From the cell containing the given text, extract its center point as [X, Y] coordinate. 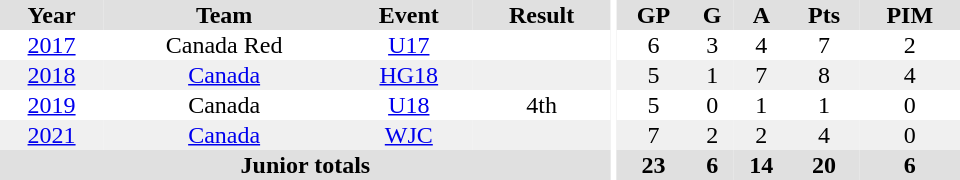
2021 [52, 135]
2019 [52, 105]
Canada Red [224, 45]
20 [824, 165]
4th [541, 105]
Pts [824, 15]
3 [712, 45]
23 [654, 165]
Event [408, 15]
2018 [52, 75]
Team [224, 15]
A [762, 15]
WJC [408, 135]
8 [824, 75]
U18 [408, 105]
2017 [52, 45]
U17 [408, 45]
PIM [910, 15]
HG18 [408, 75]
G [712, 15]
14 [762, 165]
Result [541, 15]
GP [654, 15]
Year [52, 15]
Junior totals [306, 165]
